Return the (X, Y) coordinate for the center point of the cell that contains the specified text.  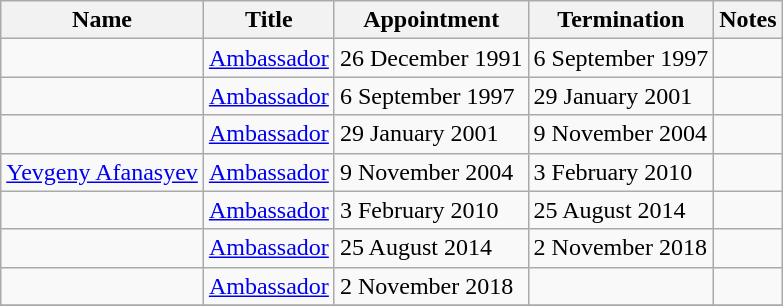
Name (102, 20)
Appointment (431, 20)
26 December 1991 (431, 58)
Yevgeny Afanasyev (102, 172)
Title (268, 20)
Termination (621, 20)
Notes (748, 20)
